Return the (X, Y) coordinate for the center point of the cell that contains the specified text.  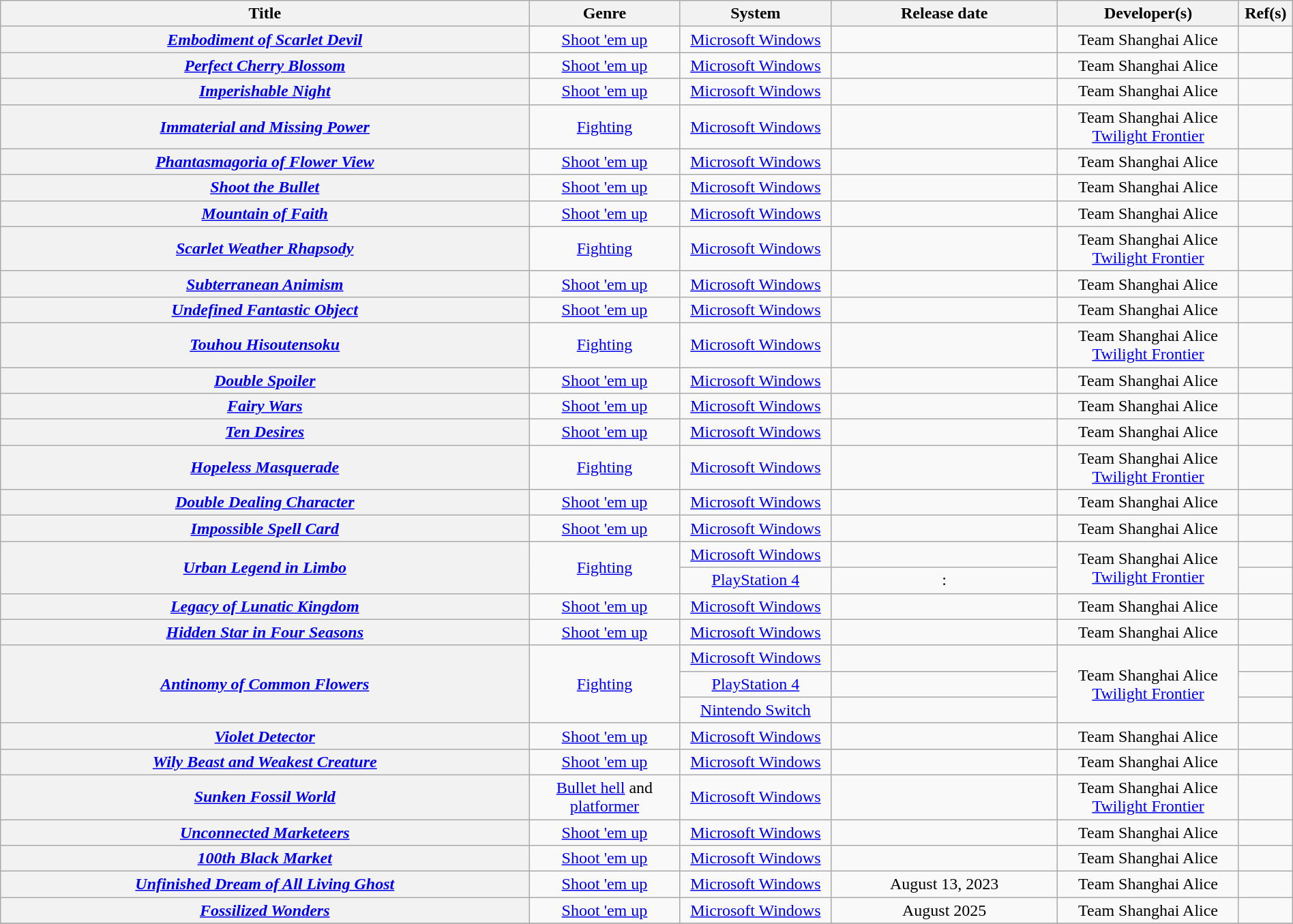
Shoot the Bullet (265, 188)
System (756, 14)
Unconnected Marketeers (265, 833)
Legacy of Lunatic Kingdom (265, 606)
Hidden Star in Four Seasons (265, 632)
Embodiment of Scarlet Devil (265, 40)
Fossilized Wonders (265, 910)
Imperishable Night (265, 91)
Phantasmagoria of Flower View (265, 162)
August 2025 (945, 910)
Hopeless Masquerade (265, 468)
Subterranean Animism (265, 284)
Mountain of Faith (265, 213)
Genre (604, 14)
Antinomy of Common Flowers (265, 684)
Nintendo Switch (756, 710)
Developer(s) (1148, 14)
100th Black Market (265, 859)
Impossible Spell Card (265, 528)
Title (265, 14)
Unfinished Dream of All Living Ghost (265, 884)
Urban Legend in Limbo (265, 567)
: (945, 580)
Undefined Fantastic Object (265, 310)
Ref(s) (1266, 14)
Immaterial and Missing Power (265, 127)
Touhou Hisoutensoku (265, 345)
Wily Beast and Weakest Creature (265, 762)
Double Dealing Character (265, 503)
Release date (945, 14)
Ten Desires (265, 432)
Scarlet Weather Rhapsody (265, 248)
Perfect Cherry Blossom (265, 65)
Sunken Fossil World (265, 796)
Violet Detector (265, 736)
Bullet hell and platformer (604, 796)
August 13, 2023 (945, 884)
Fairy Wars (265, 406)
Double Spoiler (265, 380)
